Extract the (x, y) coordinate from the center of the cell holding the provided text.  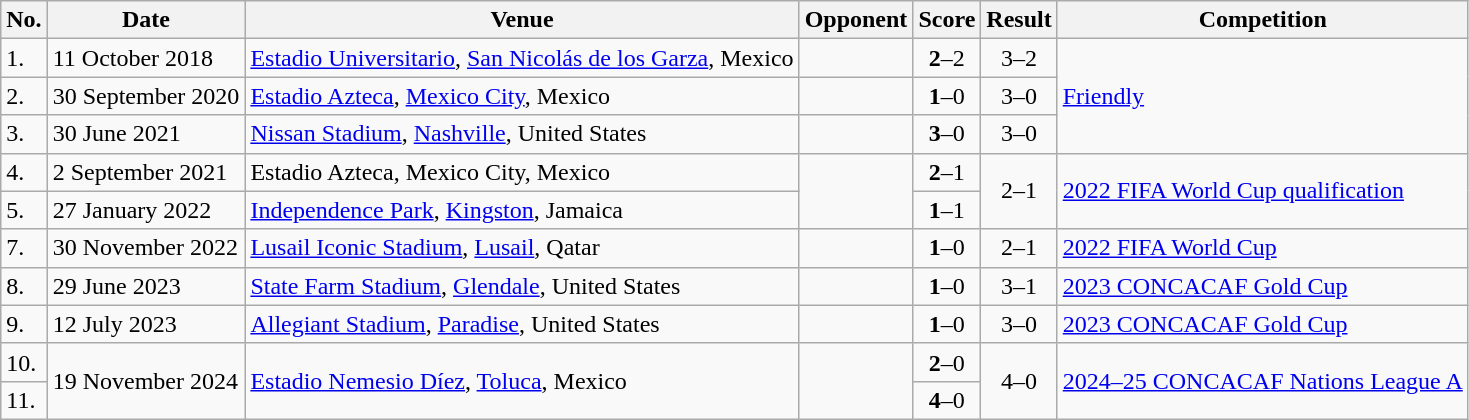
10. (24, 362)
Estadio Nemesio Díez, Toluca, Mexico (522, 381)
1. (24, 58)
Independence Park, Kingston, Jamaica (522, 210)
Date (146, 20)
1–1 (947, 210)
12 July 2023 (146, 324)
3. (24, 134)
2–0 (947, 362)
No. (24, 20)
Result (1019, 20)
2024–25 CONCACAF Nations League A (1262, 381)
2 September 2021 (146, 172)
29 June 2023 (146, 286)
5. (24, 210)
2–2 (947, 58)
2022 FIFA World Cup (1262, 248)
Score (947, 20)
7. (24, 248)
Friendly (1262, 96)
Estadio Universitario, San Nicolás de los Garza, Mexico (522, 58)
30 June 2021 (146, 134)
4. (24, 172)
11. (24, 400)
8. (24, 286)
State Farm Stadium, Glendale, United States (522, 286)
Opponent (856, 20)
2. (24, 96)
3–2 (1019, 58)
Allegiant Stadium, Paradise, United States (522, 324)
9. (24, 324)
27 January 2022 (146, 210)
19 November 2024 (146, 381)
30 November 2022 (146, 248)
11 October 2018 (146, 58)
3–1 (1019, 286)
30 September 2020 (146, 96)
Competition (1262, 20)
Lusail Iconic Stadium, Lusail, Qatar (522, 248)
Venue (522, 20)
Nissan Stadium, Nashville, United States (522, 134)
2022 FIFA World Cup qualification (1262, 191)
